Output the [X, Y] coordinate of the center of the cell containing the given text.  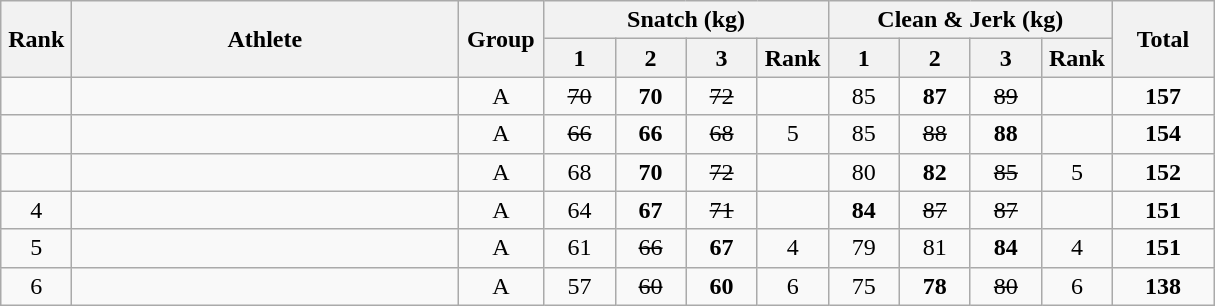
75 [864, 286]
157 [1162, 96]
82 [934, 172]
138 [1162, 286]
Clean & Jerk (kg) [970, 20]
152 [1162, 172]
154 [1162, 134]
Snatch (kg) [686, 20]
89 [1006, 96]
78 [934, 286]
71 [722, 210]
61 [580, 248]
81 [934, 248]
Group [501, 39]
57 [580, 286]
Athlete [265, 39]
79 [864, 248]
64 [580, 210]
Total [1162, 39]
